Determine the [X, Y] coordinate at the center of the cell enclosing the given text.  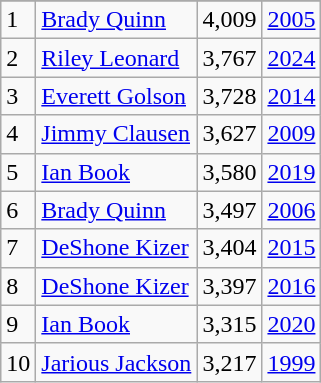
3 [18, 96]
Riley Leonard [116, 58]
2 [18, 58]
10 [18, 362]
5 [18, 172]
1 [18, 20]
4,009 [230, 20]
3,767 [230, 58]
Everett Golson [116, 96]
3,404 [230, 248]
2024 [292, 58]
3,217 [230, 362]
6 [18, 210]
9 [18, 324]
2006 [292, 210]
2016 [292, 286]
3,315 [230, 324]
2020 [292, 324]
3,627 [230, 134]
3,397 [230, 286]
3,728 [230, 96]
3,497 [230, 210]
2014 [292, 96]
3,580 [230, 172]
4 [18, 134]
Jarious Jackson [116, 362]
7 [18, 248]
2019 [292, 172]
2015 [292, 248]
8 [18, 286]
2009 [292, 134]
1999 [292, 362]
2005 [292, 20]
Jimmy Clausen [116, 134]
